Return (X, Y) of the center of cell containing provided text 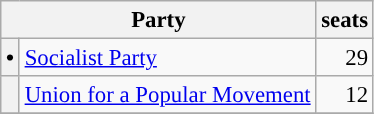
Party (158, 20)
Union for a Popular Movement (168, 95)
• (10, 58)
seats (344, 20)
12 (344, 95)
Socialist Party (168, 58)
29 (344, 58)
